Scan for the cell matching the given text and deliver its (x, y) coordinate at center. 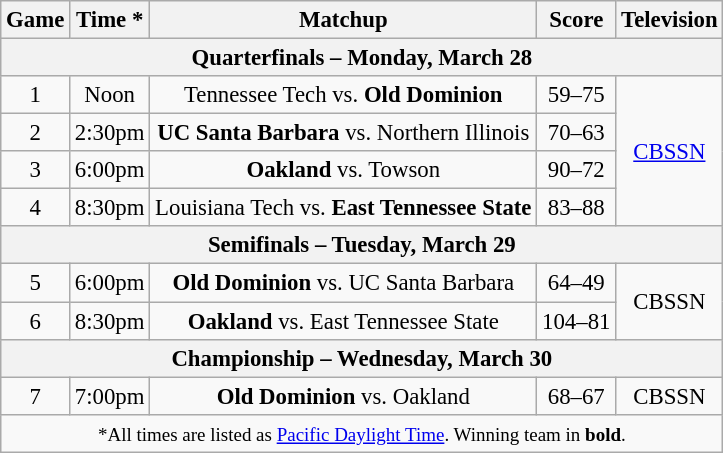
*All times are listed as Pacific Daylight Time. Winning team in bold. (362, 433)
1 (36, 95)
Matchup (344, 20)
2:30pm (110, 133)
Oakland vs. Towson (344, 170)
4 (36, 208)
Louisiana Tech vs. East Tennessee State (344, 208)
64–49 (576, 283)
Game (36, 20)
83–88 (576, 208)
Television (670, 20)
Semifinals – Tuesday, March 29 (362, 245)
Quarterfinals – Monday, March 28 (362, 58)
UC Santa Barbara vs. Northern Illinois (344, 133)
2 (36, 133)
7 (36, 396)
Tennessee Tech vs. Old Dominion (344, 95)
70–63 (576, 133)
Old Dominion vs. Oakland (344, 396)
7:00pm (110, 396)
6 (36, 321)
3 (36, 170)
Oakland vs. East Tennessee State (344, 321)
104–81 (576, 321)
Score (576, 20)
59–75 (576, 95)
5 (36, 283)
Noon (110, 95)
Old Dominion vs. UC Santa Barbara (344, 283)
90–72 (576, 170)
Championship – Wednesday, March 30 (362, 358)
68–67 (576, 396)
Time * (110, 20)
